Search for the cell housing the specified text and yield its (x, y) center coordinate. 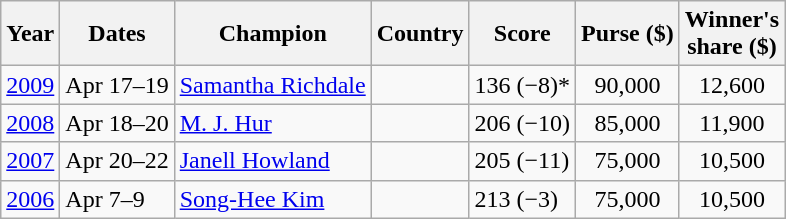
2007 (30, 161)
Year (30, 34)
Song-Hee Kim (272, 199)
Dates (117, 34)
2008 (30, 123)
M. J. Hur (272, 123)
Janell Howland (272, 161)
Apr 20–22 (117, 161)
12,600 (732, 85)
11,900 (732, 123)
Apr 17–19 (117, 85)
205 (−11) (522, 161)
Country (420, 34)
Champion (272, 34)
Purse ($) (628, 34)
Score (522, 34)
2009 (30, 85)
Apr 18–20 (117, 123)
Winner'sshare ($) (732, 34)
2006 (30, 199)
90,000 (628, 85)
213 (−3) (522, 199)
Samantha Richdale (272, 85)
85,000 (628, 123)
136 (−8)* (522, 85)
Apr 7–9 (117, 199)
206 (−10) (522, 123)
